Capture the cell that displays the provided text and extract its [X, Y] central coordinate. 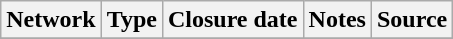
Source [412, 20]
Notes [337, 20]
Network [51, 20]
Type [132, 20]
Closure date [232, 20]
